Pinpoint the cell where the given text exists, returning its [x, y] midpoint coordinate. 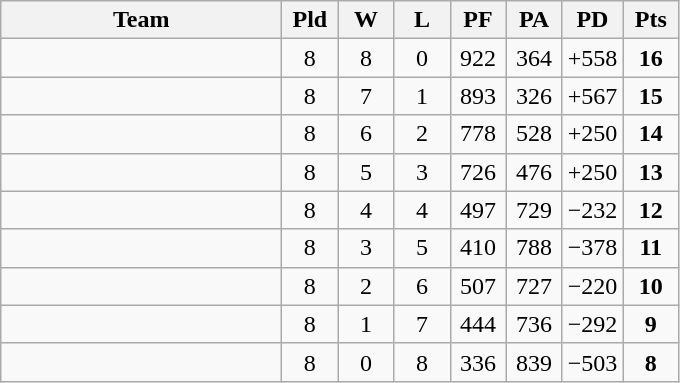
L [422, 20]
PD [592, 20]
−220 [592, 286]
839 [534, 362]
778 [478, 134]
−378 [592, 248]
9 [651, 324]
10 [651, 286]
+567 [592, 96]
−232 [592, 210]
−503 [592, 362]
476 [534, 172]
14 [651, 134]
444 [478, 324]
326 [534, 96]
410 [478, 248]
Team [142, 20]
12 [651, 210]
−292 [592, 324]
729 [534, 210]
497 [478, 210]
736 [534, 324]
PA [534, 20]
922 [478, 58]
528 [534, 134]
336 [478, 362]
15 [651, 96]
Pts [651, 20]
726 [478, 172]
+558 [592, 58]
727 [534, 286]
788 [534, 248]
11 [651, 248]
Pld [310, 20]
507 [478, 286]
13 [651, 172]
PF [478, 20]
W [366, 20]
16 [651, 58]
364 [534, 58]
893 [478, 96]
